From the cell containing the given text, extract its center point as [X, Y] coordinate. 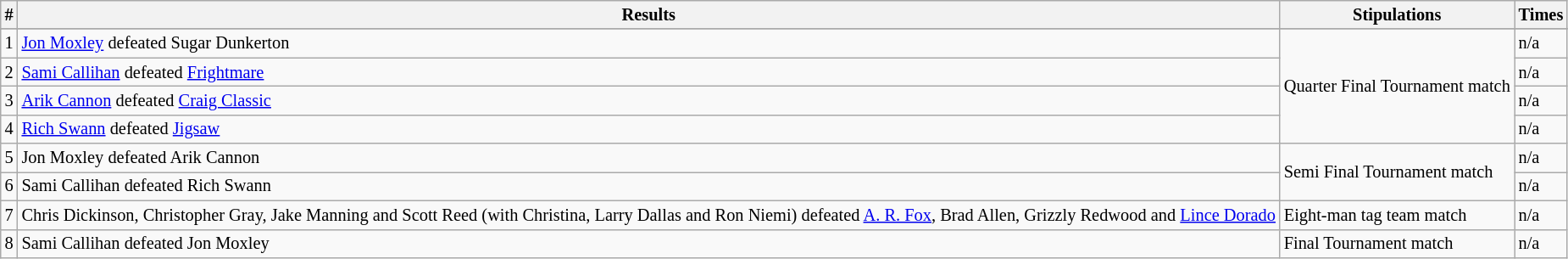
4 [9, 129]
6 [9, 186]
Rich Swann defeated Jigsaw [649, 129]
Sami Callihan defeated Rich Swann [649, 186]
Stipulations [1397, 14]
8 [9, 244]
Sami Callihan defeated Jon Moxley [649, 244]
Results [649, 14]
Arik Cannon defeated Craig Classic [649, 100]
Eight-man tag team match [1397, 215]
# [9, 14]
Jon Moxley defeated Arik Cannon [649, 158]
1 [9, 43]
Final Tournament match [1397, 244]
3 [9, 100]
Semi Final Tournament match [1397, 172]
Quarter Final Tournament match [1397, 87]
Sami Callihan defeated Frightmare [649, 72]
2 [9, 72]
Times [1541, 14]
Jon Moxley defeated Sugar Dunkerton [649, 43]
7 [9, 215]
5 [9, 158]
